Identify which cell holds the provided text, then report its (x, y) central coordinate. 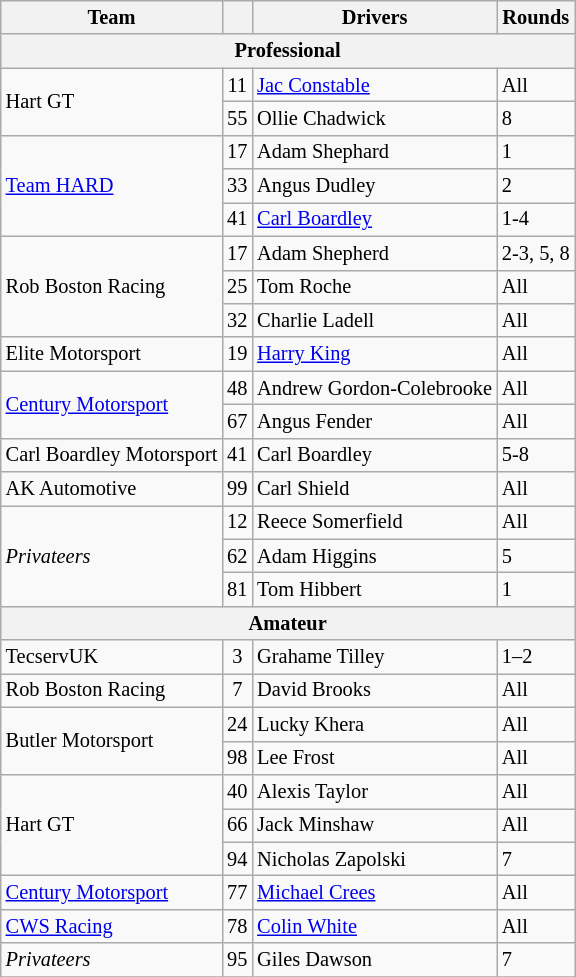
Alexis Taylor (374, 791)
77 (237, 892)
8 (536, 118)
1-4 (536, 219)
24 (237, 724)
Professional (288, 51)
Colin White (374, 926)
Angus Fender (374, 421)
95 (237, 960)
Adam Shepherd (374, 253)
Adam Higgins (374, 556)
Ollie Chadwick (374, 118)
33 (237, 186)
48 (237, 388)
67 (237, 421)
40 (237, 791)
11 (237, 85)
Butler Motorsport (112, 740)
12 (237, 522)
Nicholas Zapolski (374, 859)
Adam Shephard (374, 152)
3 (237, 657)
David Brooks (374, 690)
Amateur (288, 623)
Andrew Gordon-Colebrooke (374, 388)
Team HARD (112, 186)
Lee Frost (374, 758)
Lucky Khera (374, 724)
Tom Hibbert (374, 589)
2-3, 5, 8 (536, 253)
Michael Crees (374, 892)
Giles Dawson (374, 960)
Jac Constable (374, 85)
Rounds (536, 17)
99 (237, 489)
Harry King (374, 354)
Angus Dudley (374, 186)
Reece Somerfield (374, 522)
Grahame Tilley (374, 657)
78 (237, 926)
Drivers (374, 17)
94 (237, 859)
Charlie Ladell (374, 320)
2 (536, 186)
Carl Boardley Motorsport (112, 455)
CWS Racing (112, 926)
32 (237, 320)
98 (237, 758)
Jack Minshaw (374, 825)
5 (536, 556)
81 (237, 589)
66 (237, 825)
1–2 (536, 657)
Tom Roche (374, 287)
TecservUK (112, 657)
62 (237, 556)
5-8 (536, 455)
Carl Shield (374, 489)
25 (237, 287)
AK Automotive (112, 489)
Team (112, 17)
55 (237, 118)
19 (237, 354)
Elite Motorsport (112, 354)
